Determine the [X, Y] coordinate at the center of the cell enclosing the given text.  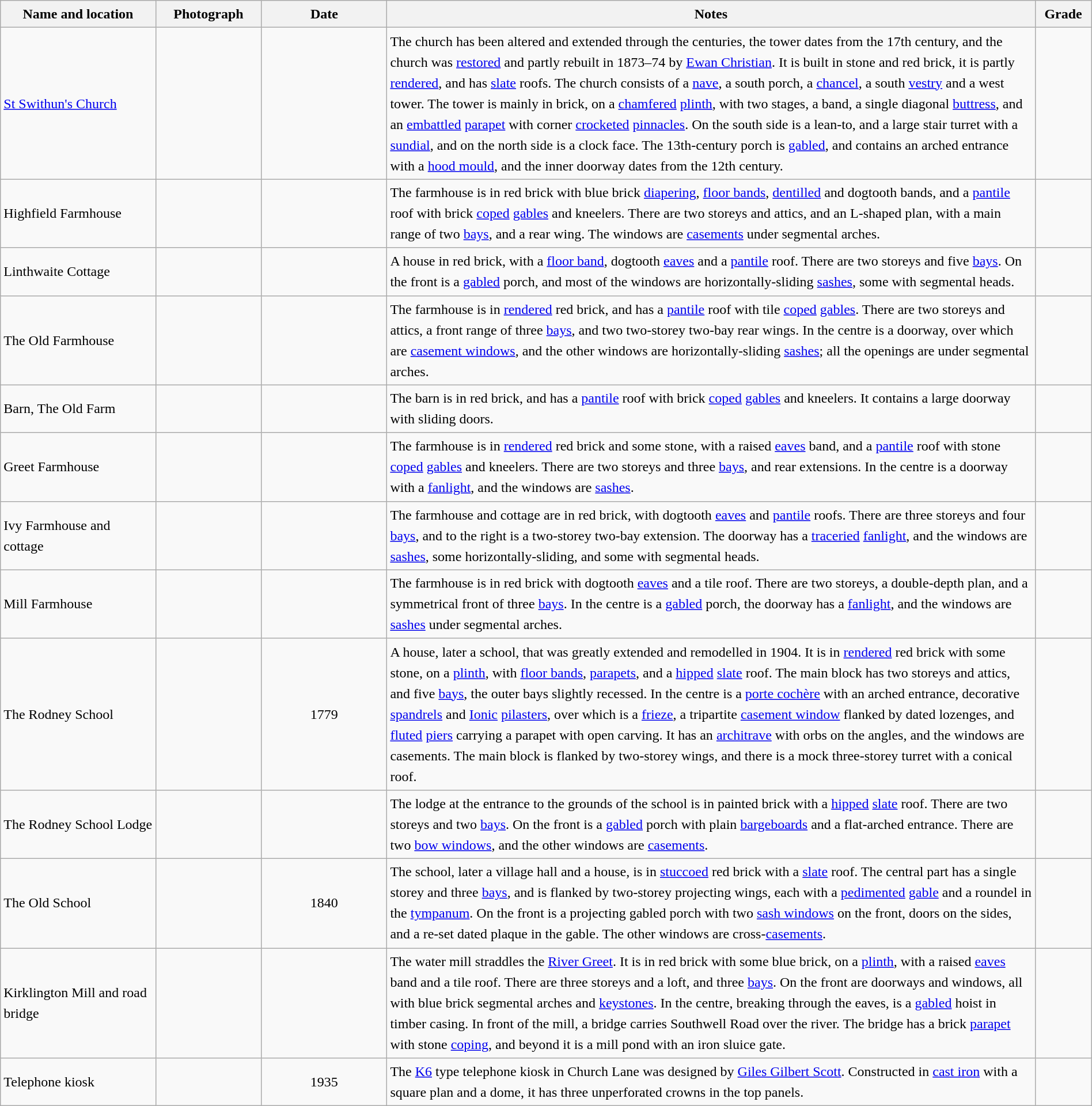
1840 [324, 903]
Linthwaite Cottage [78, 272]
The barn is in red brick, and has a pantile roof with brick coped gables and kneelers. It contains a large doorway with sliding doors. [711, 409]
The Old Farmhouse [78, 340]
Telephone kiosk [78, 1082]
Date [324, 14]
Name and location [78, 14]
Greet Farmhouse [78, 467]
Grade [1063, 14]
The Rodney School [78, 714]
Mill Farmhouse [78, 604]
The Rodney School Lodge [78, 824]
Kirklington Mill and road bridge [78, 1003]
Ivy Farmhouse and cottage [78, 536]
Barn, The Old Farm [78, 409]
1779 [324, 714]
Photograph [208, 14]
The Old School [78, 903]
Highfield Farmhouse [78, 213]
Notes [711, 14]
1935 [324, 1082]
St Swithun's Church [78, 104]
